Output the [x, y] coordinate of the center of the cell containing the given text.  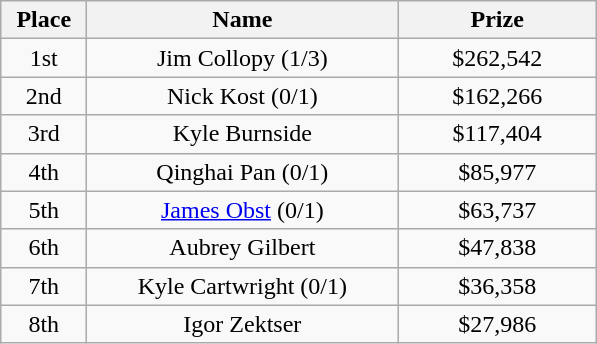
1st [44, 58]
$85,977 [498, 172]
Kyle Cartwright (0/1) [242, 286]
$27,986 [498, 324]
$262,542 [498, 58]
8th [44, 324]
$36,358 [498, 286]
Prize [498, 20]
Place [44, 20]
$63,737 [498, 210]
$117,404 [498, 134]
6th [44, 248]
Kyle Burnside [242, 134]
3rd [44, 134]
James Obst (0/1) [242, 210]
Name [242, 20]
Aubrey Gilbert [242, 248]
Jim Collopy (1/3) [242, 58]
$47,838 [498, 248]
7th [44, 286]
5th [44, 210]
2nd [44, 96]
$162,266 [498, 96]
4th [44, 172]
Igor Zektser [242, 324]
Qinghai Pan (0/1) [242, 172]
Nick Kost (0/1) [242, 96]
